Output the (X, Y) coordinate of the center of the cell containing the given text.  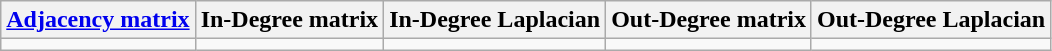
Adjacency matrix (98, 20)
Out-Degree matrix (709, 20)
In-Degree matrix (290, 20)
In-Degree Laplacian (495, 20)
Out-Degree Laplacian (930, 20)
